Scan for the cell matching the given text and deliver its (x, y) coordinate at center. 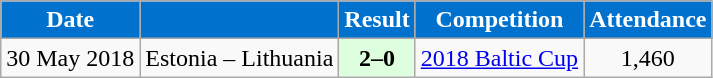
1,460 (648, 58)
30 May 2018 (70, 58)
Estonia – Lithuania (240, 58)
2–0 (377, 58)
Attendance (648, 20)
Competition (499, 20)
Result (377, 20)
2018 Baltic Cup (499, 58)
Date (70, 20)
